For the text-containing cell, return its midpoint in (x, y) coordinate format. 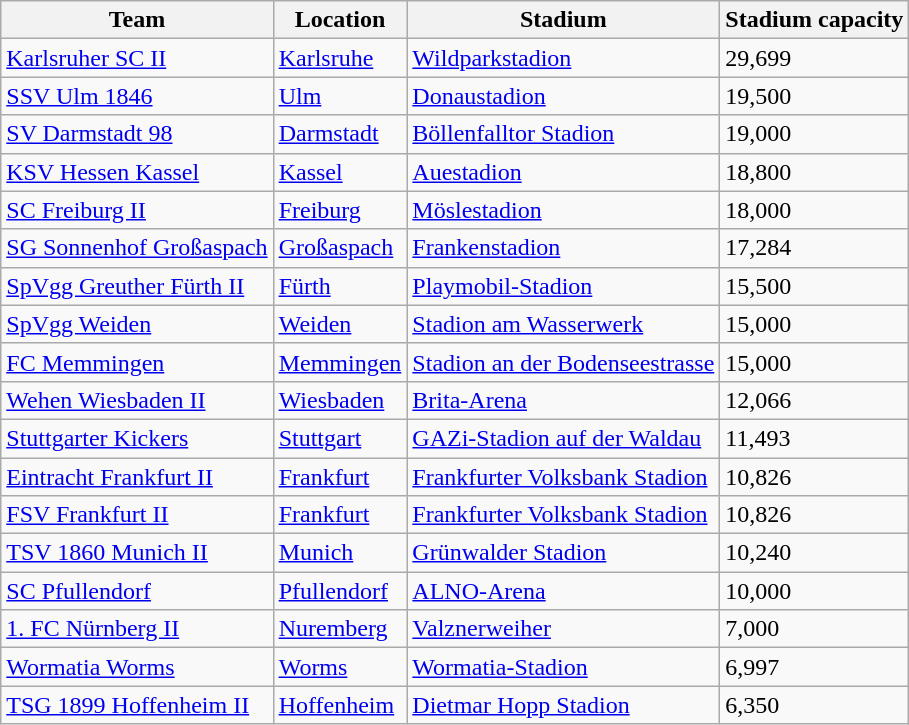
10,240 (814, 553)
SC Freiburg II (137, 210)
FSV Frankfurt II (137, 515)
SpVgg Greuther Fürth II (137, 286)
Location (340, 20)
Eintracht Frankfurt II (137, 477)
Karlsruher SC II (137, 58)
Stadion an der Bodenseestrasse (564, 362)
Karlsruhe (340, 58)
SG Sonnenhof Großaspach (137, 248)
7,000 (814, 629)
6,997 (814, 667)
Grünwalder Stadion (564, 553)
Munich (340, 553)
GAZi-Stadion auf der Waldau (564, 438)
Wehen Wiesbaden II (137, 400)
Pfullendorf (340, 591)
Freiburg (340, 210)
Böllenfalltor Stadion (564, 134)
18,000 (814, 210)
Möslestadion (564, 210)
15,500 (814, 286)
10,000 (814, 591)
Frankenstadion (564, 248)
Brita-Arena (564, 400)
Großaspach (340, 248)
FC Memmingen (137, 362)
TSV 1860 Munich II (137, 553)
Wildparkstadion (564, 58)
Donaustadion (564, 96)
TSG 1899 Hoffenheim II (137, 705)
29,699 (814, 58)
6,350 (814, 705)
19,500 (814, 96)
KSV Hessen Kassel (137, 172)
Stadium capacity (814, 20)
Auestadion (564, 172)
SV Darmstadt 98 (137, 134)
Wormatia Worms (137, 667)
Playmobil-Stadion (564, 286)
SSV Ulm 1846 (137, 96)
12,066 (814, 400)
Dietmar Hopp Stadion (564, 705)
Wormatia-Stadion (564, 667)
18,800 (814, 172)
Kassel (340, 172)
Team (137, 20)
SpVgg Weiden (137, 324)
SC Pfullendorf (137, 591)
19,000 (814, 134)
Stuttgarter Kickers (137, 438)
1. FC Nürnberg II (137, 629)
Worms (340, 667)
Nuremberg (340, 629)
11,493 (814, 438)
Weiden (340, 324)
Memmingen (340, 362)
Hoffenheim (340, 705)
Wiesbaden (340, 400)
Stadion am Wasserwerk (564, 324)
Stuttgart (340, 438)
Ulm (340, 96)
Fürth (340, 286)
17,284 (814, 248)
Stadium (564, 20)
Darmstadt (340, 134)
Valznerweiher (564, 629)
ALNO-Arena (564, 591)
